Identify which cell holds the provided text, then report its [x, y] central coordinate. 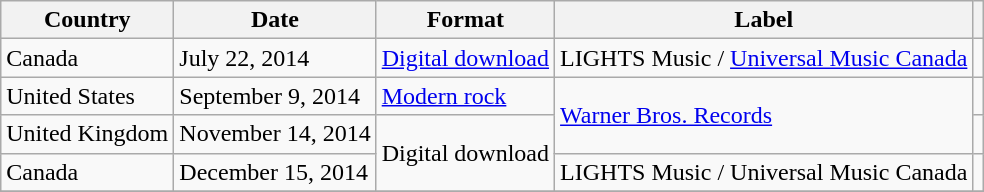
United States [88, 96]
September 9, 2014 [275, 96]
United Kingdom [88, 134]
Country [88, 20]
Date [275, 20]
Warner Bros. Records [764, 115]
Label [764, 20]
July 22, 2014 [275, 58]
December 15, 2014 [275, 172]
Modern rock [465, 96]
Format [465, 20]
November 14, 2014 [275, 134]
